Capture the cell that displays the provided text and extract its (x, y) central coordinate. 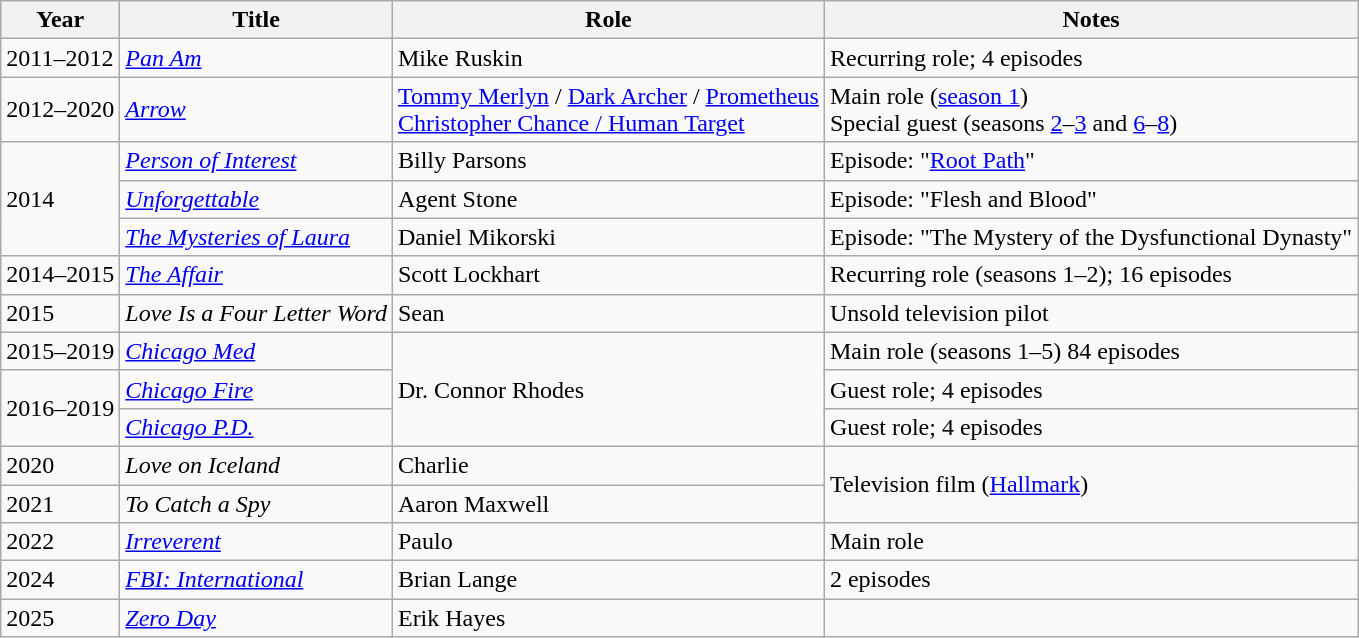
Dr. Connor Rhodes (608, 389)
2 episodes (1090, 580)
Daniel Mikorski (608, 237)
Main role (1090, 542)
The Affair (256, 275)
Pan Am (256, 58)
Brian Lange (608, 580)
Scott Lockhart (608, 275)
2015–2019 (60, 351)
Paulo (608, 542)
To Catch a Spy (256, 503)
FBI: International (256, 580)
Television film (Hallmark) (1090, 484)
Tommy Merlyn / Dark Archer / PrometheusChristopher Chance / Human Target (608, 110)
Irreverent (256, 542)
Recurring role; 4 episodes (1090, 58)
Sean (608, 313)
2011–2012 (60, 58)
Episode: "Root Path" (1090, 161)
Love on Iceland (256, 465)
2014 (60, 199)
Unsold television pilot (1090, 313)
2021 (60, 503)
Episode: "The Mystery of the Dysfunctional Dynasty" (1090, 237)
Charlie (608, 465)
Chicago P.D. (256, 427)
2012–2020 (60, 110)
2016–2019 (60, 408)
Love Is a Four Letter Word (256, 313)
Recurring role (seasons 1–2); 16 episodes (1090, 275)
Chicago Fire (256, 389)
Year (60, 20)
Aaron Maxwell (608, 503)
2020 (60, 465)
Main role (season 1)Special guest (seasons 2–3 and 6–8) (1090, 110)
Chicago Med (256, 351)
Main role (seasons 1–5) 84 episodes (1090, 351)
2022 (60, 542)
Unforgettable (256, 199)
Arrow (256, 110)
Title (256, 20)
The Mysteries of Laura (256, 237)
Episode: "Flesh and Blood" (1090, 199)
Person of Interest (256, 161)
Mike Ruskin (608, 58)
2014–2015 (60, 275)
Billy Parsons (608, 161)
2024 (60, 580)
2025 (60, 618)
Zero Day (256, 618)
Agent Stone (608, 199)
Role (608, 20)
Erik Hayes (608, 618)
2015 (60, 313)
Notes (1090, 20)
